Output the (X, Y) coordinate of the center of the cell containing the given text.  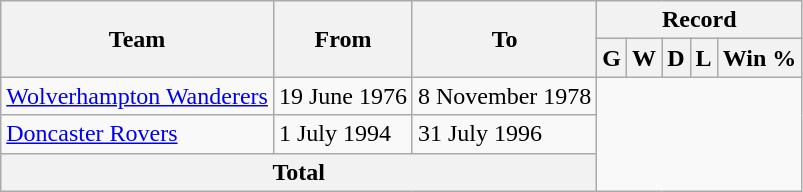
8 November 1978 (504, 96)
Win % (760, 58)
L (704, 58)
D (676, 58)
19 June 1976 (342, 96)
1 July 1994 (342, 134)
Record (700, 20)
From (342, 39)
Team (138, 39)
G (612, 58)
W (644, 58)
Total (299, 172)
To (504, 39)
Doncaster Rovers (138, 134)
31 July 1996 (504, 134)
Wolverhampton Wanderers (138, 96)
